Scan for the cell matching the given text and deliver its (X, Y) coordinate at center. 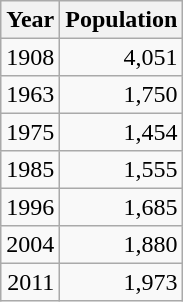
1963 (30, 94)
1,555 (122, 170)
2011 (30, 282)
1,685 (122, 206)
Population (122, 20)
Year (30, 20)
2004 (30, 244)
1985 (30, 170)
1,454 (122, 132)
1975 (30, 132)
4,051 (122, 56)
1996 (30, 206)
1908 (30, 56)
1,880 (122, 244)
1,973 (122, 282)
1,750 (122, 94)
